Output the [X, Y] coordinate of the center of the cell containing the given text.  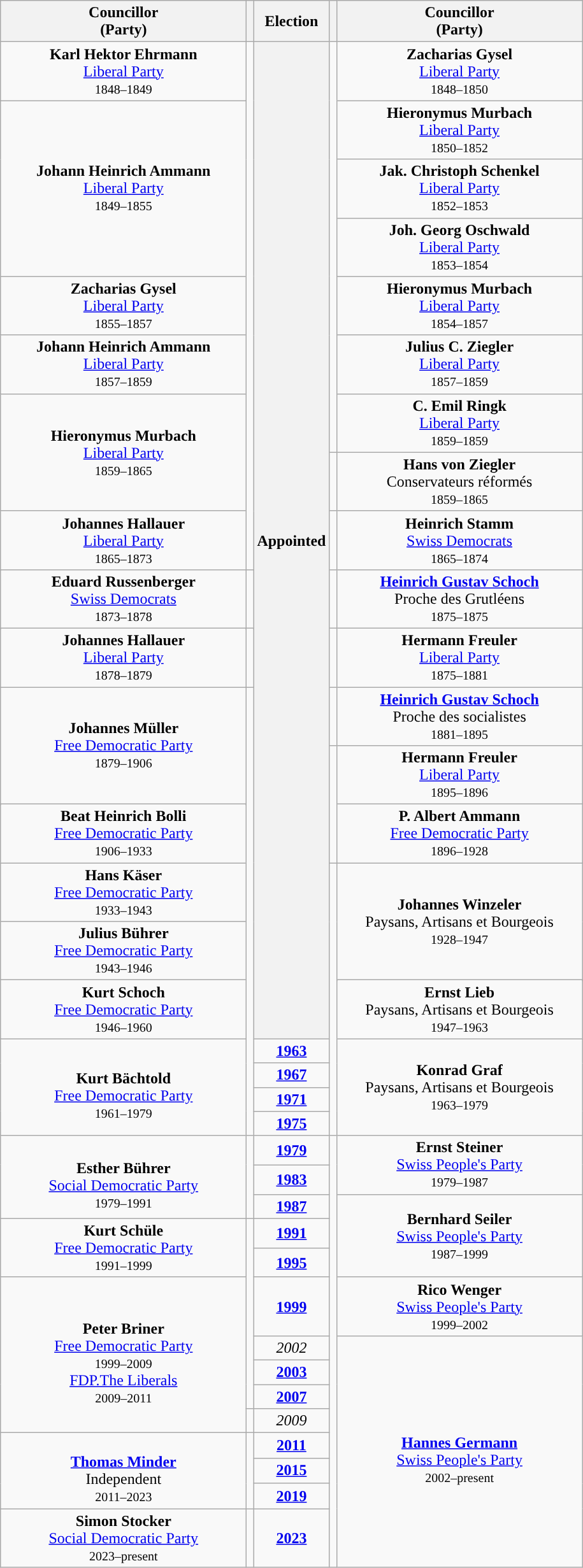
Kurt SchochFree Democratic Party1946–1960 [124, 1009]
Eduard RussenbergerSwiss Democrats1873–1878 [124, 599]
Joh. Georg OschwaldLiberal Party1853–1854 [459, 247]
Hieronymus MurbachLiberal Party1850–1852 [459, 130]
Johannes WinzelerPaysans, Artisans et Bourgeois1928–1947 [459, 922]
Heinrich Gustav SchochProche des socialistes1881–1895 [459, 716]
Johann Heinrich AmmannLiberal Party1857–1859 [124, 364]
Johannes MüllerFree Democratic Party1879–1906 [124, 745]
Hieronymus MurbachLiberal Party1859–1865 [124, 452]
Zacharias GyselLiberal Party1855–1857 [124, 306]
2003 [292, 1372]
Ernst SteinerSwiss People's Party1979–1987 [459, 1165]
Heinrich Gustav SchochProche des Grutléens1875–1875 [459, 599]
Hans von ZieglerConservateurs réformés1859–1865 [459, 481]
C. Emil RingkLiberal Party1859–1859 [459, 423]
1975 [292, 1123]
1991 [292, 1233]
Esther BührerSocial Democratic Party1979–1991 [124, 1177]
P. Albert AmmannFree Democratic Party1896–1928 [459, 834]
Peter BrinerFree Democratic Party1999–2009FDP.The Liberals2009–2011 [124, 1355]
Hermann FreulerLiberal Party1895–1896 [459, 775]
Johannes HallauerLiberal Party1878–1879 [124, 657]
Simon StockerSocial Democratic Party2023–present [124, 1538]
2009 [292, 1421]
2019 [292, 1496]
Julius C. ZieglerLiberal Party1857–1859 [459, 364]
Johannes HallauerLiberal Party1865–1873 [124, 540]
Julius BührerFree Democratic Party1943–1946 [124, 951]
2023 [292, 1538]
1999 [292, 1306]
Hannes GermannSwiss People's Party2002–present [459, 1451]
Kurt BächtoldFree Democratic Party1961–1979 [124, 1087]
Ernst LiebPaysans, Artisans et Bourgeois1947–1963 [459, 1009]
Rico WengerSwiss People's Party1999–2002 [459, 1306]
2007 [292, 1397]
2015 [292, 1471]
2002 [292, 1348]
Appointed [292, 540]
1963 [292, 1051]
Hermann FreulerLiberal Party1875–1881 [459, 657]
1983 [292, 1180]
Heinrich StammSwiss Democrats1865–1874 [459, 540]
1967 [292, 1075]
Thomas MinderIndependent2011–2023 [124, 1471]
Konrad GrafPaysans, Artisans et Bourgeois1963–1979 [459, 1087]
1987 [292, 1206]
Kurt SchüleFree Democratic Party1991–1999 [124, 1248]
2011 [292, 1446]
Karl Hektor EhrmannLiberal Party1848–1849 [124, 71]
Zacharias GyselLiberal Party1848–1850 [459, 71]
Jak. Christoph SchenkelLiberal Party1852–1853 [459, 189]
1979 [292, 1150]
Hans KäserFree Democratic Party1933–1943 [124, 892]
Johann Heinrich AmmannLiberal Party1849–1855 [124, 189]
Hieronymus MurbachLiberal Party1854–1857 [459, 306]
1971 [292, 1099]
Election [292, 22]
Bernhard SeilerSwiss People's Party1987–1999 [459, 1236]
Beat Heinrich BolliFree Democratic Party1906–1933 [124, 834]
1995 [292, 1262]
